Output the [x, y] coordinate of the center of the cell containing the given text.  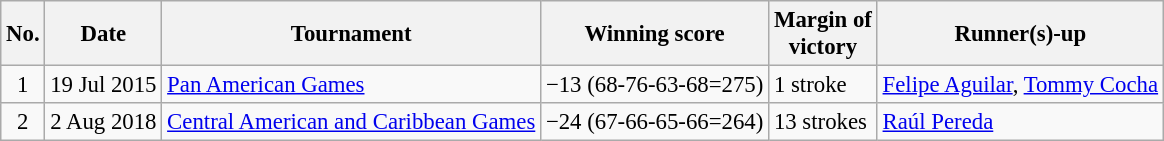
Margin ofvictory [824, 34]
Runner(s)-up [1020, 34]
Pan American Games [352, 85]
Winning score [655, 34]
−13 (68-76-63-68=275) [655, 85]
2 [23, 122]
Tournament [352, 34]
1 stroke [824, 85]
Date [104, 34]
Felipe Aguilar, Tommy Cocha [1020, 85]
19 Jul 2015 [104, 85]
Central American and Caribbean Games [352, 122]
13 strokes [824, 122]
2 Aug 2018 [104, 122]
Raúl Pereda [1020, 122]
−24 (67-66-65-66=264) [655, 122]
1 [23, 85]
No. [23, 34]
